Capture the cell that displays the provided text and extract its (x, y) central coordinate. 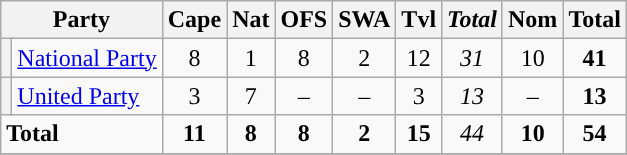
1 (251, 58)
12 (419, 58)
Nom (532, 20)
11 (194, 134)
Nat (251, 20)
OFS (304, 20)
7 (251, 96)
United Party (87, 96)
Party (82, 20)
41 (595, 58)
Tvl (419, 20)
15 (419, 134)
54 (595, 134)
31 (472, 58)
44 (472, 134)
SWA (364, 20)
National Party (87, 58)
Cape (194, 20)
